Extract the [x, y] coordinate from the center of the cell holding the provided text.  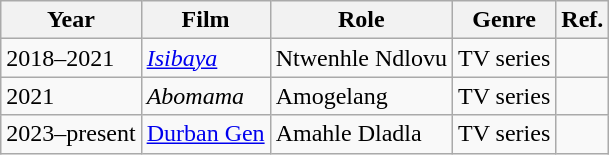
Amogelang [361, 96]
Ref. [582, 20]
Genre [504, 20]
2018–2021 [71, 58]
Isibaya [206, 58]
Role [361, 20]
Film [206, 20]
Durban Gen [206, 134]
Amahle Dladla [361, 134]
Ntwenhle Ndlovu [361, 58]
Year [71, 20]
Abomama [206, 96]
2023–present [71, 134]
2021 [71, 96]
